Provide the (X, Y) coordinate of the cell's center where the given text is located.  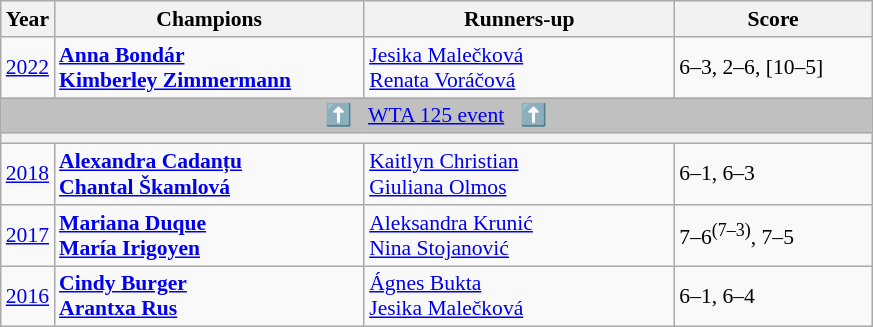
2018 (28, 174)
Jesika Malečková Renata Voráčová (519, 68)
6–1, 6–3 (773, 174)
Year (28, 19)
2017 (28, 236)
2016 (28, 296)
Aleksandra Krunić Nina Stojanović (519, 236)
Alexandra Cadanțu Chantal Škamlová (209, 174)
Score (773, 19)
6–1, 6–4 (773, 296)
Ágnes Bukta Jesika Malečková (519, 296)
Champions (209, 19)
6–3, 2–6, [10–5] (773, 68)
Runners-up (519, 19)
Anna Bondár Kimberley Zimmermann (209, 68)
7–6(7–3), 7–5 (773, 236)
Mariana Duque María Irigoyen (209, 236)
2022 (28, 68)
⬆️ WTA 125 event ⬆️ (436, 116)
Cindy Burger Arantxa Rus (209, 296)
Kaitlyn Christian Giuliana Olmos (519, 174)
